Locate the cell with the specified text and output its (X, Y) center coordinate. 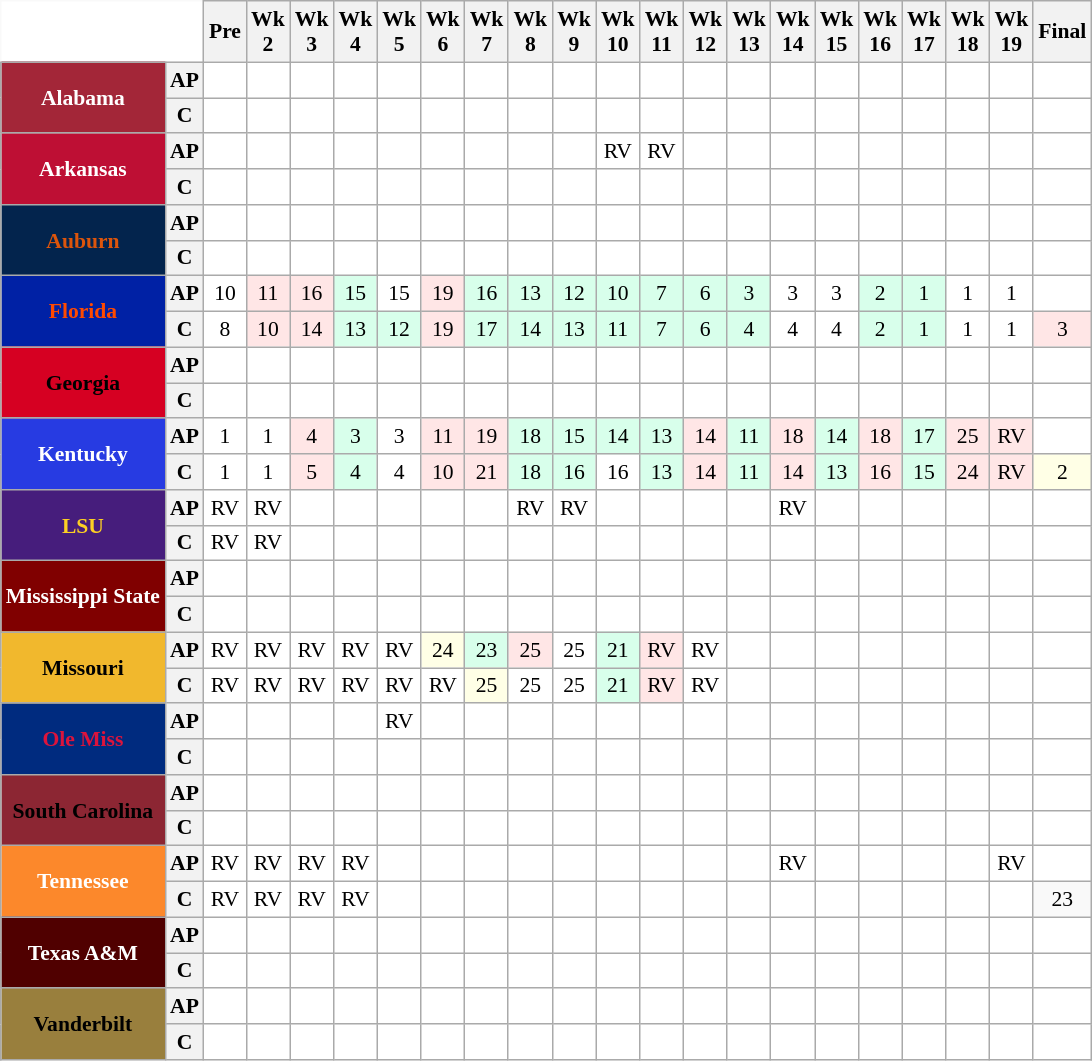
Wk12 (705, 32)
Wk16 (880, 32)
Ole Miss (83, 740)
Wk14 (793, 32)
South Carolina (83, 810)
LSU (83, 526)
Wk4 (355, 32)
Vanderbilt (83, 1024)
Missouri (83, 668)
Mississippi State (83, 596)
Wk8 (530, 32)
Auburn (83, 240)
Wk11 (662, 32)
Georgia (83, 382)
Wk19 (1012, 32)
Kentucky (83, 454)
8 (225, 330)
Wk15 (837, 32)
Wk3 (312, 32)
Arkansas (83, 170)
Alabama (83, 98)
Florida (83, 312)
Wk5 (399, 32)
Wk17 (924, 32)
5 (312, 472)
Texas A&M (83, 952)
Wk13 (749, 32)
Wk7 (487, 32)
Final (1062, 32)
Wk10 (618, 32)
Wk6 (443, 32)
Tennessee (83, 882)
Wk9 (574, 32)
Wk18 (968, 32)
Wk2 (268, 32)
Pre (225, 32)
